Locate the cell with the specified text and output its [x, y] center coordinate. 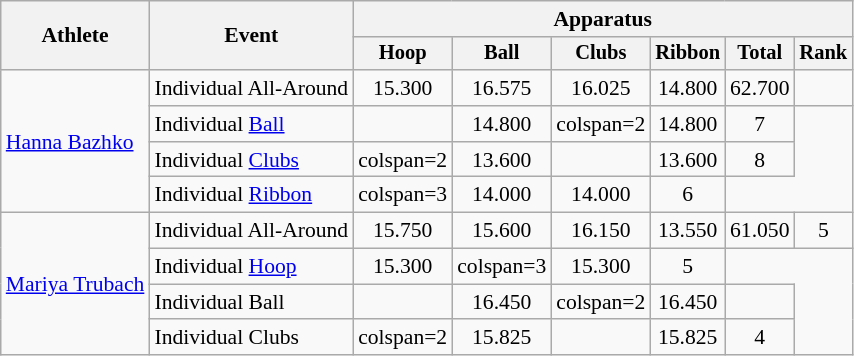
Mariya Trubach [76, 284]
4 [760, 338]
15.600 [502, 231]
16.150 [600, 231]
Total [760, 54]
15.750 [402, 231]
62.700 [760, 88]
Individual Hoop [251, 267]
Ball [502, 54]
6 [688, 195]
Event [251, 36]
Athlete [76, 36]
Hanna Bazhko [76, 141]
Rank [824, 54]
61.050 [760, 231]
Individual Ribbon [251, 195]
Ribbon [688, 54]
8 [760, 160]
Apparatus [602, 19]
Clubs [600, 54]
13.550 [688, 231]
16.025 [600, 88]
7 [760, 124]
16.575 [502, 88]
Hoop [402, 54]
